Determine the [X, Y] coordinate at the center of the cell enclosing the given text.  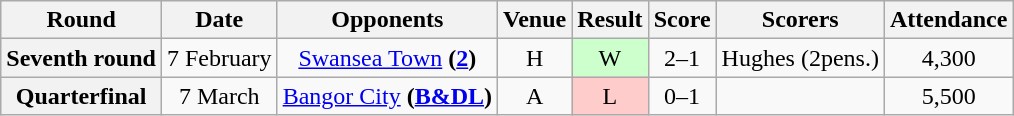
Quarterfinal [82, 96]
Round [82, 20]
2–1 [682, 58]
L [610, 96]
W [610, 58]
Date [219, 20]
Venue [535, 20]
Result [610, 20]
Swansea Town (2) [387, 58]
Hughes (2pens.) [800, 58]
Bangor City (B&DL) [387, 96]
0–1 [682, 96]
7 February [219, 58]
5,500 [948, 96]
Scorers [800, 20]
A [535, 96]
7 March [219, 96]
4,300 [948, 58]
Attendance [948, 20]
Opponents [387, 20]
Score [682, 20]
H [535, 58]
Seventh round [82, 58]
